Find where the given text appears and provide that cell's center as [X, Y] coordinate. 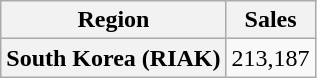
South Korea (RIAK) [114, 58]
Sales [270, 20]
Region [114, 20]
213,187 [270, 58]
